Identify which cell holds the provided text, then report its (x, y) central coordinate. 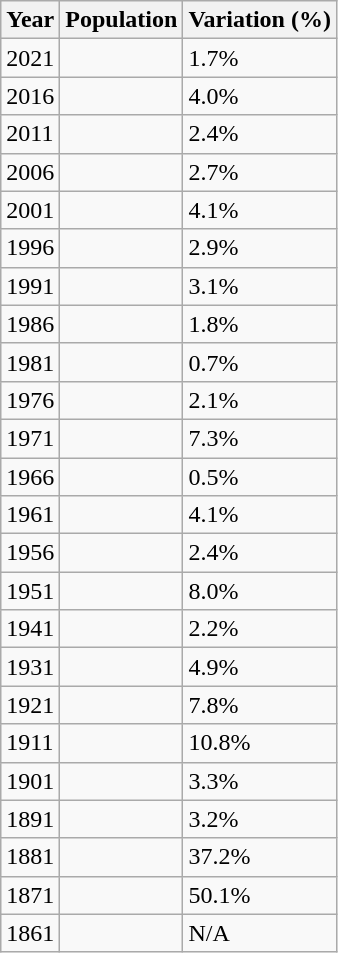
1991 (30, 286)
1.8% (260, 324)
2.2% (260, 629)
2.7% (260, 172)
3.1% (260, 286)
1861 (30, 933)
Year (30, 20)
1961 (30, 515)
2011 (30, 134)
1956 (30, 553)
1911 (30, 743)
1891 (30, 819)
N/A (260, 933)
2.9% (260, 248)
2.1% (260, 400)
1986 (30, 324)
1971 (30, 438)
2021 (30, 58)
Population (122, 20)
3.2% (260, 819)
1976 (30, 400)
50.1% (260, 895)
8.0% (260, 591)
1.7% (260, 58)
2016 (30, 96)
1996 (30, 248)
37.2% (260, 857)
1966 (30, 477)
Variation (%) (260, 20)
0.7% (260, 362)
1931 (30, 667)
1871 (30, 895)
2006 (30, 172)
3.3% (260, 781)
4.9% (260, 667)
1941 (30, 629)
2001 (30, 210)
1901 (30, 781)
1881 (30, 857)
0.5% (260, 477)
1921 (30, 705)
1951 (30, 591)
4.0% (260, 96)
7.3% (260, 438)
10.8% (260, 743)
1981 (30, 362)
7.8% (260, 705)
